Search for the cell housing the specified text and yield its (X, Y) center coordinate. 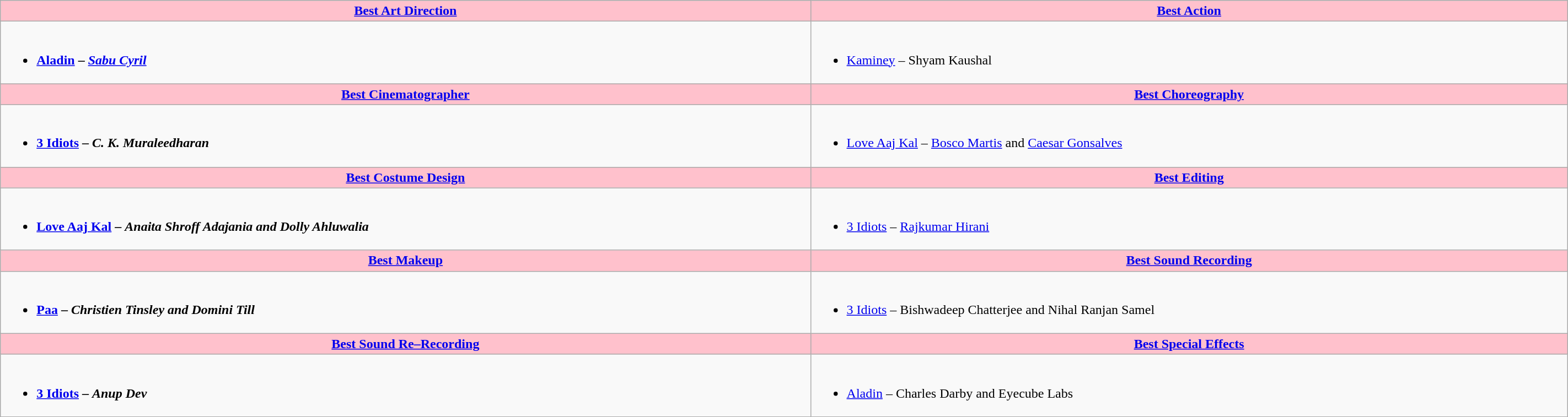
3 Idiots – Bishwadeep Chatterjee and Nihal Ranjan Samel (1189, 302)
Best Cinematographer (406, 94)
3 Idiots – C. K. Muraleedharan (406, 136)
Aladin – Sabu Cyril (406, 53)
3 Idiots – Rajkumar Hirani (1189, 219)
Best Makeup (406, 261)
Love Aaj Kal – Bosco Martis and Caesar Gonsalves (1189, 136)
Best Choreography (1189, 94)
Best Sound Recording (1189, 261)
Best Action (1189, 11)
Kaminey – Shyam Kaushal (1189, 53)
Paa – Christien Tinsley and Domini Till (406, 302)
Best Art Direction (406, 11)
Best Editing (1189, 177)
Love Aaj Kal – Anaita Shroff Adajania and Dolly Ahluwalia (406, 219)
Aladin – Charles Darby and Eyecube Labs (1189, 386)
Best Costume Design (406, 177)
Best Special Effects (1189, 344)
3 Idiots – Anup Dev (406, 386)
Best Sound Re–Recording (406, 344)
